Locate the cell with the specified text and output its (X, Y) center coordinate. 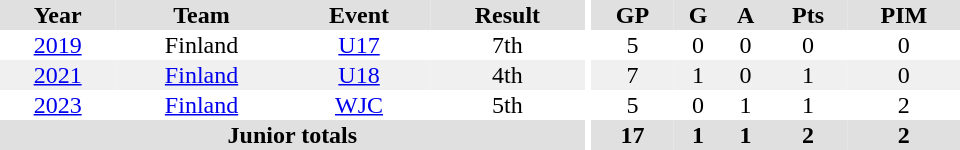
Year (58, 15)
4th (507, 75)
17 (632, 135)
Pts (808, 15)
Junior totals (292, 135)
2019 (58, 45)
Team (202, 15)
2023 (58, 105)
GP (632, 15)
PIM (904, 15)
WJC (359, 105)
G (698, 15)
5th (507, 105)
U17 (359, 45)
7th (507, 45)
Event (359, 15)
U18 (359, 75)
Result (507, 15)
7 (632, 75)
2021 (58, 75)
A (746, 15)
